Search for the cell housing the specified text and yield its (X, Y) center coordinate. 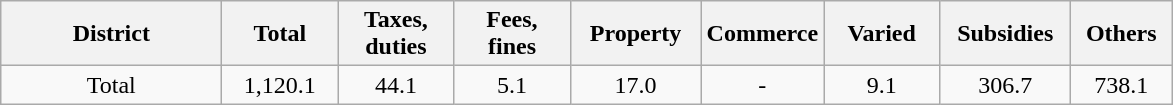
Taxes, duties (396, 34)
Others (1122, 34)
738.1 (1122, 85)
Subsidies (1006, 34)
44.1 (396, 85)
District (112, 34)
17.0 (636, 85)
- (762, 85)
5.1 (512, 85)
1,120.1 (280, 85)
Property (636, 34)
9.1 (882, 85)
Commerce (762, 34)
Fees, fines (512, 34)
Varied (882, 34)
306.7 (1006, 85)
